Find where the given text appears and provide that cell's center as [X, Y] coordinate. 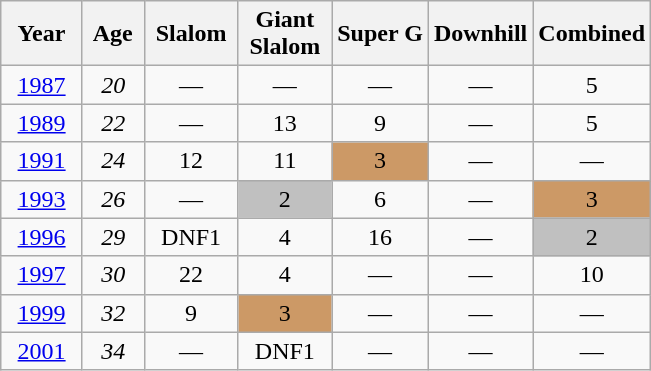
30 [113, 275]
12 [191, 161]
1987 [42, 85]
24 [113, 161]
Combined [592, 34]
Downhill [480, 34]
10 [592, 275]
Super G [380, 34]
34 [113, 351]
1993 [42, 199]
Year [42, 34]
32 [113, 313]
20 [113, 85]
1996 [42, 237]
1991 [42, 161]
1999 [42, 313]
6 [380, 199]
13 [285, 123]
Age [113, 34]
2001 [42, 351]
1989 [42, 123]
11 [285, 161]
1997 [42, 275]
26 [113, 199]
Slalom [191, 34]
16 [380, 237]
29 [113, 237]
Giant Slalom [285, 34]
